Return (X, Y) of the center of cell containing provided text 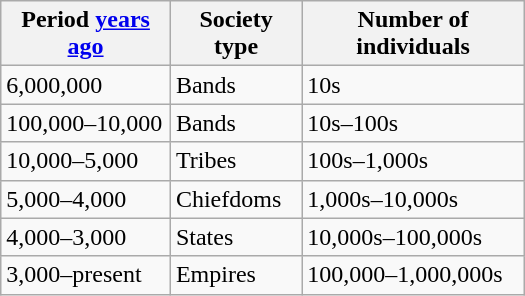
100,000–10,000 (86, 123)
Chiefdoms (236, 199)
1,000s–10,000s (413, 199)
Tribes (236, 161)
10,000–5,000 (86, 161)
10,000s–100,000s (413, 237)
3,000–present (86, 275)
Number of individuals (413, 34)
100s–1,000s (413, 161)
Period years ago (86, 34)
5,000–4,000 (86, 199)
10s (413, 85)
Empires (236, 275)
10s–100s (413, 123)
4,000–3,000 (86, 237)
States (236, 237)
100,000–1,000,000s (413, 275)
6,000,000 (86, 85)
Society type (236, 34)
